Locate the cell with the specified text and output its [X, Y] center coordinate. 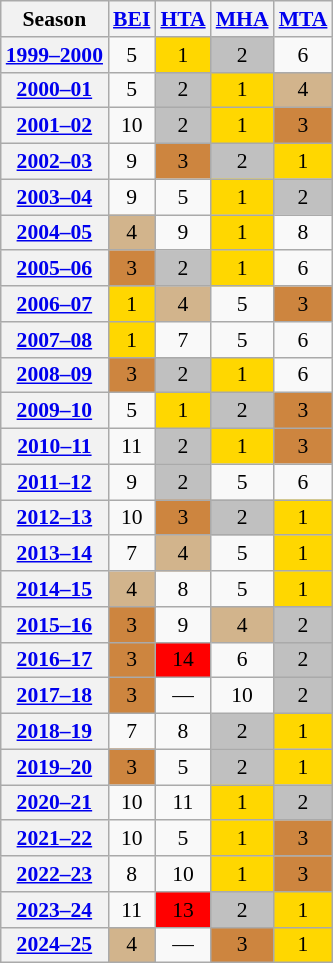
2013–14 [54, 554]
2015–16 [54, 625]
2017–18 [54, 696]
2005–06 [54, 269]
2006–07 [54, 304]
2008–09 [54, 375]
13 [182, 910]
HTA [182, 19]
2024–25 [54, 945]
2010–11 [54, 447]
2004–05 [54, 233]
14 [182, 660]
2012–13 [54, 518]
2023–24 [54, 910]
2019–20 [54, 767]
MHA [242, 19]
2001–02 [54, 126]
2009–10 [54, 411]
2003–04 [54, 197]
2000–01 [54, 90]
Season [54, 19]
2020–21 [54, 803]
2022–23 [54, 874]
2021–22 [54, 839]
2007–08 [54, 340]
2014–15 [54, 589]
2018–19 [54, 732]
2011–12 [54, 482]
MTA [304, 19]
2016–17 [54, 660]
2002–03 [54, 162]
1999–2000 [54, 55]
BEI [132, 19]
